Return the [X, Y] coordinate for the center point of the cell that contains the specified text.  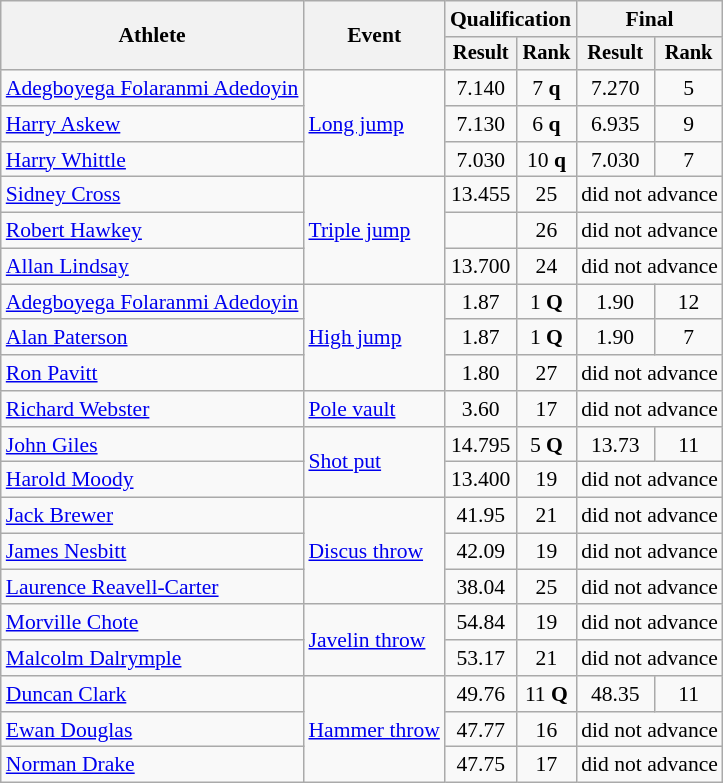
Harold Moody [152, 480]
Ewan Douglas [152, 730]
James Nesbitt [152, 552]
Norman Drake [152, 765]
Alan Paterson [152, 338]
41.95 [481, 516]
42.09 [481, 552]
6 q [547, 124]
Harry Whittle [152, 160]
Discus throw [374, 552]
Duncan Clark [152, 694]
12 [688, 302]
Long jump [374, 124]
Qualification [510, 19]
Hammer throw [374, 730]
7.130 [481, 124]
3.60 [481, 409]
Event [374, 36]
13.455 [481, 195]
Sidney Cross [152, 195]
Robert Hawkey [152, 231]
53.17 [481, 658]
Final [650, 19]
Ron Pavitt [152, 373]
13.700 [481, 267]
Triple jump [374, 230]
47.75 [481, 765]
7.140 [481, 88]
Shot put [374, 462]
54.84 [481, 623]
Harry Askew [152, 124]
Malcolm Dalrymple [152, 658]
Jack Brewer [152, 516]
Laurence Reavell-Carter [152, 587]
47.77 [481, 730]
7.270 [615, 88]
14.795 [481, 445]
John Giles [152, 445]
Richard Webster [152, 409]
Athlete [152, 36]
5 [688, 88]
24 [547, 267]
26 [547, 231]
Javelin throw [374, 640]
16 [547, 730]
High jump [374, 338]
7 q [547, 88]
27 [547, 373]
13.400 [481, 480]
Pole vault [374, 409]
Morville Chote [152, 623]
10 q [547, 160]
38.04 [481, 587]
48.35 [615, 694]
13.73 [615, 445]
9 [688, 124]
49.76 [481, 694]
5 Q [547, 445]
11 Q [547, 694]
1.80 [481, 373]
6.935 [615, 124]
Allan Lindsay [152, 267]
